Detect which cell encompasses the target text, then output its (x, y) center coordinate. 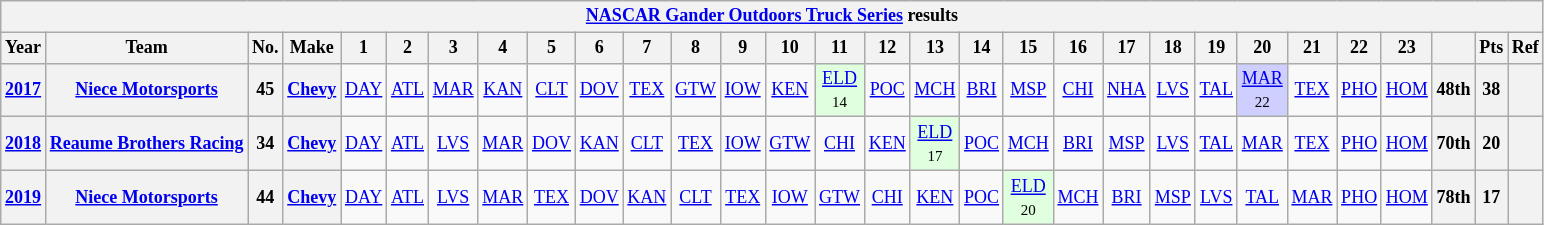
38 (1492, 90)
23 (1406, 48)
MAR22 (1262, 90)
11 (840, 48)
4 (503, 48)
Make (312, 48)
45 (266, 90)
12 (887, 48)
5 (552, 48)
44 (266, 197)
19 (1216, 48)
21 (1312, 48)
2 (408, 48)
2019 (24, 197)
18 (1172, 48)
2017 (24, 90)
Reaume Brothers Racing (146, 144)
34 (266, 144)
Year (24, 48)
NHA (1127, 90)
48th (1454, 90)
ELD14 (840, 90)
7 (647, 48)
ELD17 (935, 144)
No. (266, 48)
8 (696, 48)
9 (742, 48)
15 (1028, 48)
70th (1454, 144)
22 (1360, 48)
78th (1454, 197)
1 (364, 48)
14 (982, 48)
Ref (1526, 48)
Pts (1492, 48)
10 (790, 48)
ELD20 (1028, 197)
3 (453, 48)
6 (599, 48)
16 (1078, 48)
2018 (24, 144)
Team (146, 48)
NASCAR Gander Outdoors Truck Series results (772, 16)
13 (935, 48)
